Locate the cell with the specified text and output its (X, Y) center coordinate. 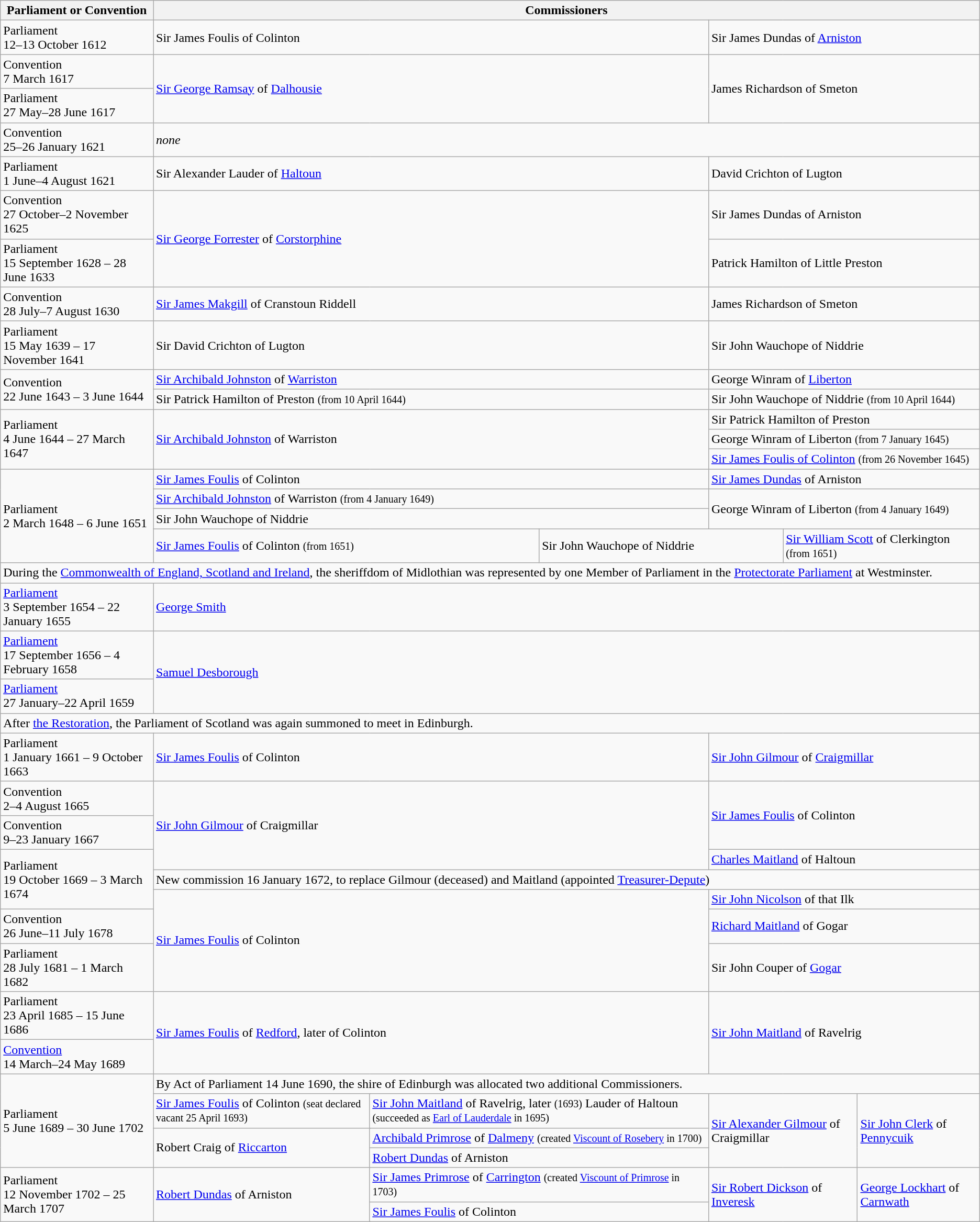
Sir James Foulis of Redford, later of Colinton (431, 1032)
Sir John Wauchope of Niddrie (from 10 April 1644) (844, 399)
Parliament12 November 1702 – 25 March 1707 (77, 1195)
Sir John Maitland of Ravelrig, later (1693) Lauder of Haltoun (succeeded as Earl of Lauderdale in 1695) (539, 1111)
George Winram of Liberton (844, 379)
Charles Maitland of Haltoun (844, 859)
Sir John Maitland of Ravelrig (844, 1032)
Parliament or Convention (77, 10)
Parliament1 June–4 August 1621 (77, 174)
Convention14 March–24 May 1689 (77, 1057)
Sir Alexander Lauder of Haltoun (431, 174)
Sir Archibald Johnston of Warriston (from 4 January 1649) (431, 499)
Archibald Primrose of Dalmeny (created Viscount of Rosebery in 1700) (539, 1138)
Sir Patrick Hamilton of Preston (from 10 April 1644) (431, 399)
Sir James Makgill of Cranstoun Riddell (431, 304)
Sir James Foulis of Colinton (from 26 November 1645) (844, 459)
Richard Maitland of Gogar (844, 927)
George Lockhart of Carnwath (918, 1195)
Parliament17 September 1656 – 4 February 1658 (77, 655)
Sir George Ramsay of Dalhousie (431, 88)
Sir James Foulis of Colinton (seat declared vacant 25 April 1693) (262, 1111)
Robert Craig of Riccarton (262, 1148)
Parliament2 March 1648 – 6 June 1651 (77, 516)
Sir John Clerk of Pennycuik (918, 1131)
By Act of Parliament 14 June 1690, the shire of Edinburgh was allocated two additional Commissioners. (566, 1084)
George Winram of Liberton (from 4 January 1649) (844, 509)
Parliament5 June 1689 – 30 June 1702 (77, 1120)
Convention7 March 1617 (77, 71)
Sir Patrick Hamilton of Preston (844, 419)
Parliament12–13 October 1612 (77, 38)
Parliament4 June 1644 – 27 March 1647 (77, 439)
Convention2–4 August 1665 (77, 798)
Patrick Hamilton of Little Preston (844, 263)
Convention28 July–7 August 1630 (77, 304)
Convention26 June–11 July 1678 (77, 927)
George Smith (566, 607)
Parliament19 October 1669 – 3 March 1674 (77, 879)
New commission 16 January 1672, to replace Gilmour (deceased) and Maitland (appointed Treasurer-Depute) (566, 879)
Samuel Desborough (566, 672)
Sir George Forrester of Corstorphine (431, 239)
Parliament27 May–28 June 1617 (77, 106)
Convention22 June 1643 – 3 June 1644 (77, 389)
Parliament3 September 1654 – 22 January 1655 (77, 607)
Sir David Crichton of Lugton (431, 345)
Sir William Scott of Clerkington (from 1651) (882, 546)
Commissioners (566, 10)
Parliament28 July 1681 – 1 March 1682 (77, 968)
Parliament1 January 1661 – 9 October 1663 (77, 757)
none (566, 139)
David Crichton of Lugton (844, 174)
Parliament23 April 1685 – 15 June 1686 (77, 1016)
Convention27 October–2 November 1625 (77, 215)
Sir Robert Dickson of Inveresk (783, 1195)
Sir Alexander Gilmour of Craigmillar (783, 1131)
Convention9–23 January 1667 (77, 832)
Sir John Couper of Gogar (844, 968)
Parliament15 May 1639 – 17 November 1641 (77, 345)
Sir James Foulis of Colinton (from 1651) (347, 546)
After the Restoration, the Parliament of Scotland was again summoned to meet in Edinburgh. (490, 723)
Parliament15 September 1628 – 28 June 1633 (77, 263)
Sir James Primrose of Carrington (created Viscount of Primrose in 1703) (539, 1184)
Parliament27 January–22 April 1659 (77, 696)
George Winram of Liberton (from 7 January 1645) (844, 439)
Sir John Nicolson of that Ilk (844, 899)
Convention25–26 January 1621 (77, 139)
